For the text-containing cell, return its midpoint in [X, Y] coordinate format. 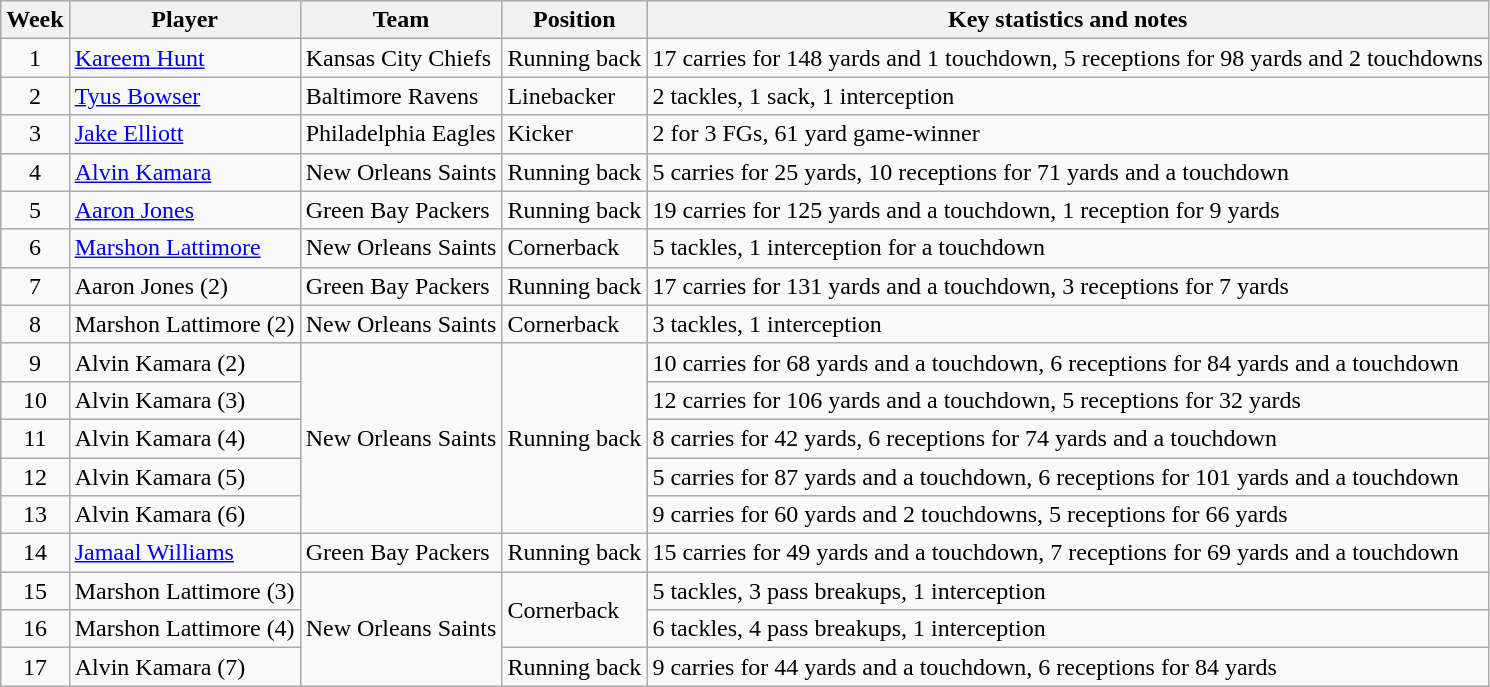
3 tackles, 1 interception [1068, 324]
2 [35, 96]
Player [184, 20]
Alvin Kamara [184, 172]
9 carries for 44 yards and a touchdown, 6 receptions for 84 yards [1068, 667]
6 tackles, 4 pass breakups, 1 interception [1068, 629]
19 carries for 125 yards and a touchdown, 1 reception for 9 yards [1068, 210]
Alvin Kamara (3) [184, 400]
Marshon Lattimore (2) [184, 324]
9 carries for 60 yards and 2 touchdowns, 5 receptions for 66 yards [1068, 515]
Team [401, 20]
5 tackles, 3 pass breakups, 1 interception [1068, 591]
5 carries for 87 yards and a touchdown, 6 receptions for 101 yards and a touchdown [1068, 477]
Marshon Lattimore (4) [184, 629]
Linebacker [574, 96]
10 carries for 68 yards and a touchdown, 6 receptions for 84 yards and a touchdown [1068, 362]
13 [35, 515]
Jake Elliott [184, 134]
Tyus Bowser [184, 96]
17 carries for 131 yards and a touchdown, 3 receptions for 7 yards [1068, 286]
Kareem Hunt [184, 58]
1 [35, 58]
9 [35, 362]
Alvin Kamara (5) [184, 477]
Aaron Jones [184, 210]
Marshon Lattimore [184, 248]
14 [35, 553]
15 [35, 591]
10 [35, 400]
Alvin Kamara (6) [184, 515]
Baltimore Ravens [401, 96]
Key statistics and notes [1068, 20]
7 [35, 286]
4 [35, 172]
8 carries for 42 yards, 6 receptions for 74 yards and a touchdown [1068, 438]
Aaron Jones (2) [184, 286]
Position [574, 20]
Alvin Kamara (4) [184, 438]
Alvin Kamara (7) [184, 667]
Marshon Lattimore (3) [184, 591]
2 tackles, 1 sack, 1 interception [1068, 96]
2 for 3 FGs, 61 yard game-winner [1068, 134]
15 carries for 49 yards and a touchdown, 7 receptions for 69 yards and a touchdown [1068, 553]
3 [35, 134]
12 [35, 477]
6 [35, 248]
Jamaal Williams [184, 553]
Kicker [574, 134]
5 tackles, 1 interception for a touchdown [1068, 248]
16 [35, 629]
5 carries for 25 yards, 10 receptions for 71 yards and a touchdown [1068, 172]
5 [35, 210]
8 [35, 324]
17 [35, 667]
Kansas City Chiefs [401, 58]
Alvin Kamara (2) [184, 362]
Philadelphia Eagles [401, 134]
17 carries for 148 yards and 1 touchdown, 5 receptions for 98 yards and 2 touchdowns [1068, 58]
12 carries for 106 yards and a touchdown, 5 receptions for 32 yards [1068, 400]
11 [35, 438]
Week [35, 20]
